Search for the cell housing the specified text and yield its (X, Y) center coordinate. 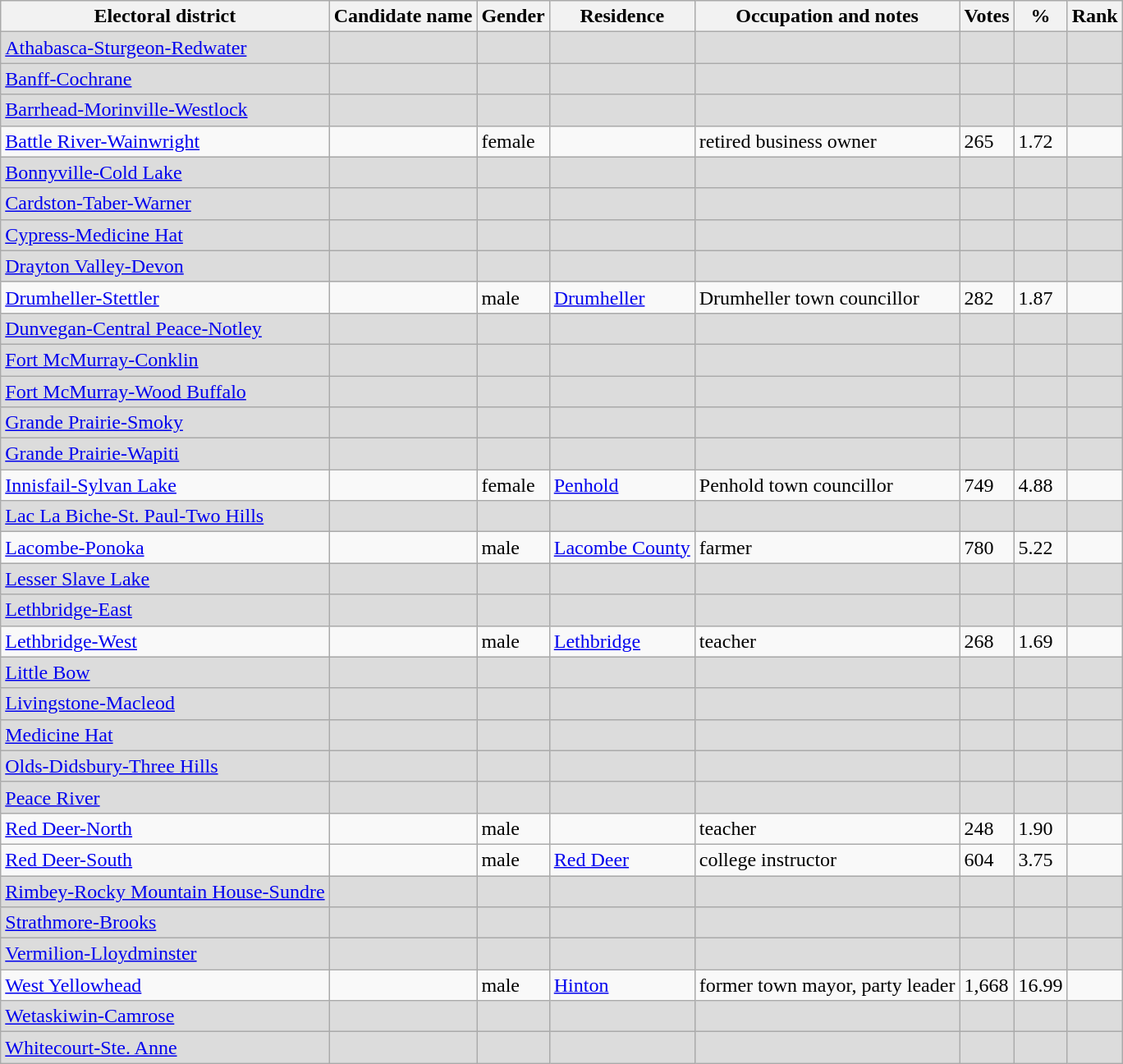
Drumheller town councillor (827, 297)
Lacombe-Ponoka (165, 548)
Rimbey-Rocky Mountain House-Sundre (165, 891)
Athabasca-Sturgeon-Redwater (165, 48)
farmer (827, 548)
West Yellowhead (165, 985)
265 (987, 141)
1.90 (1041, 828)
college instructor (827, 860)
Olds-Didsbury-Three Hills (165, 766)
Barrhead-Morinville-Westlock (165, 110)
268 (987, 641)
282 (987, 297)
Gender (513, 16)
Medicine Hat (165, 735)
Lethbridge-East (165, 610)
604 (987, 860)
Vermilion-Lloydminster (165, 954)
Drayton Valley-Devon (165, 266)
780 (987, 548)
1,668 (987, 985)
248 (987, 828)
Lethbridge-West (165, 641)
Little Bow (165, 672)
Innisfail-Sylvan Lake (165, 485)
Lac La Biche-St. Paul-Two Hills (165, 516)
Votes (987, 16)
Cypress-Medicine Hat (165, 235)
3.75 (1041, 860)
749 (987, 485)
Lesser Slave Lake (165, 579)
Bonnyville-Cold Lake (165, 172)
Candidate name (403, 16)
Cardston-Taber-Warner (165, 204)
Fort McMurray-Wood Buffalo (165, 392)
1.72 (1041, 141)
Livingstone-Macleod (165, 704)
retired business owner (827, 141)
Penhold town councillor (827, 485)
Red Deer (622, 860)
Strathmore-Brooks (165, 923)
Dunvegan-Central Peace-Notley (165, 328)
Grande Prairie-Smoky (165, 423)
Battle River-Wainwright (165, 141)
Wetaskiwin-Camrose (165, 1016)
16.99 (1041, 985)
4.88 (1041, 485)
Peace River (165, 797)
Penhold (622, 485)
Residence (622, 16)
5.22 (1041, 548)
Red Deer-North (165, 828)
Red Deer-South (165, 860)
Electoral district (165, 16)
% (1041, 16)
Drumheller (622, 297)
Drumheller-Stettler (165, 297)
Rank (1095, 16)
Whitecourt-Ste. Anne (165, 1048)
Banff-Cochrane (165, 79)
1.87 (1041, 297)
Grande Prairie-Wapiti (165, 454)
1.69 (1041, 641)
Fort McMurray-Conklin (165, 360)
Lacombe County (622, 548)
Lethbridge (622, 641)
Occupation and notes (827, 16)
Hinton (622, 985)
former town mayor, party leader (827, 985)
